For the text-containing cell, return its midpoint in (X, Y) coordinate format. 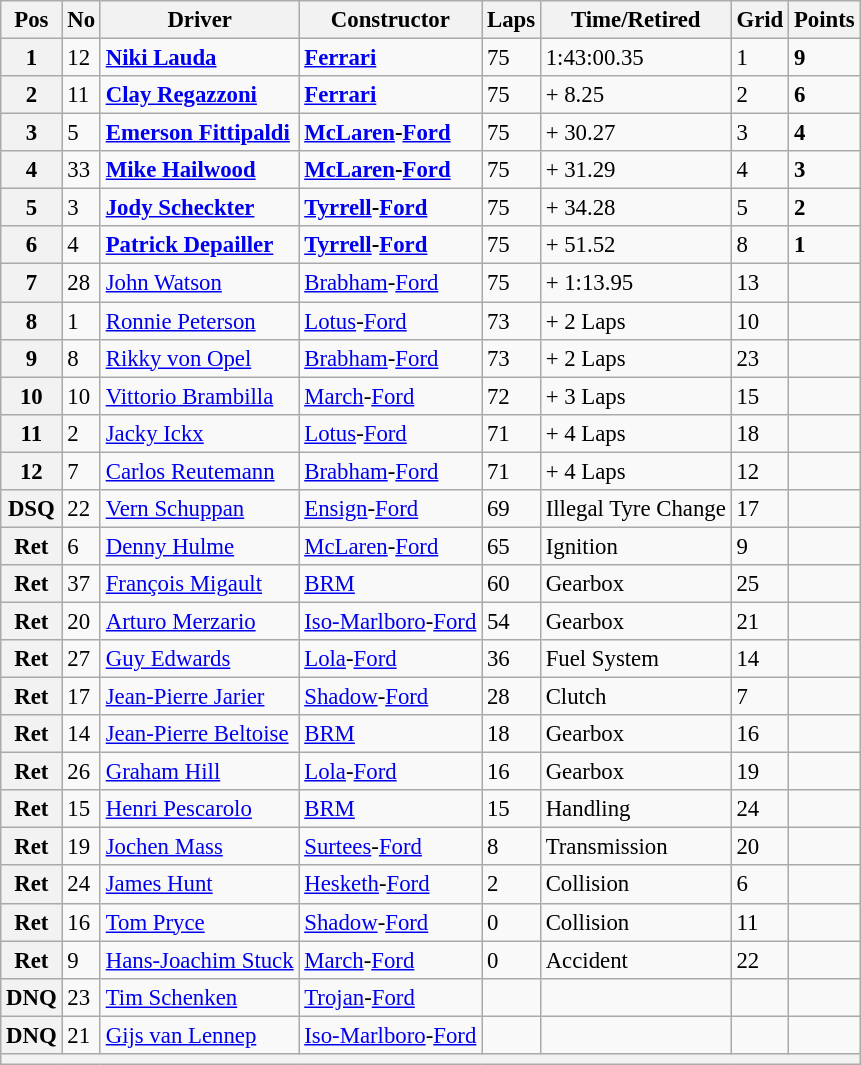
No (81, 20)
Jacky Ickx (200, 433)
Vern Schuppan (200, 509)
Hesketh-Ford (390, 885)
25 (760, 584)
Ignition (636, 546)
Driver (200, 20)
Ronnie Peterson (200, 321)
Grid (760, 20)
Fuel System (636, 659)
François Migault (200, 584)
Constructor (390, 20)
Denny Hulme (200, 546)
+ 31.29 (636, 170)
54 (512, 621)
Mike Hailwood (200, 170)
+ 3 Laps (636, 396)
13 (760, 283)
Accident (636, 960)
Transmission (636, 847)
1:43:00.35 (636, 58)
+ 51.52 (636, 245)
26 (81, 772)
Jody Scheckter (200, 208)
Clutch (636, 697)
Clay Regazzoni (200, 95)
Carlos Reutemann (200, 471)
69 (512, 509)
27 (81, 659)
Jean-Pierre Beltoise (200, 734)
+ 30.27 (636, 133)
Hans-Joachim Stuck (200, 960)
Jochen Mass (200, 847)
Gijs van Lennep (200, 1035)
Ensign-Ford (390, 509)
Points (824, 20)
33 (81, 170)
Henri Pescarolo (200, 809)
60 (512, 584)
Tom Pryce (200, 922)
Illegal Tyre Change (636, 509)
Patrick Depailler (200, 245)
Emerson Fittipaldi (200, 133)
Guy Edwards (200, 659)
+ 1:13.95 (636, 283)
72 (512, 396)
Niki Lauda (200, 58)
Tim Schenken (200, 997)
Laps (512, 20)
Rikky von Opel (200, 358)
Graham Hill (200, 772)
65 (512, 546)
Arturo Merzario (200, 621)
John Watson (200, 283)
+ 8.25 (636, 95)
36 (512, 659)
Surtees-Ford (390, 847)
+ 34.28 (636, 208)
Vittorio Brambilla (200, 396)
Pos (32, 20)
DSQ (32, 509)
James Hunt (200, 885)
Handling (636, 809)
37 (81, 584)
Time/Retired (636, 20)
Trojan-Ford (390, 997)
Jean-Pierre Jarier (200, 697)
